Search for the cell housing the specified text and yield its [x, y] center coordinate. 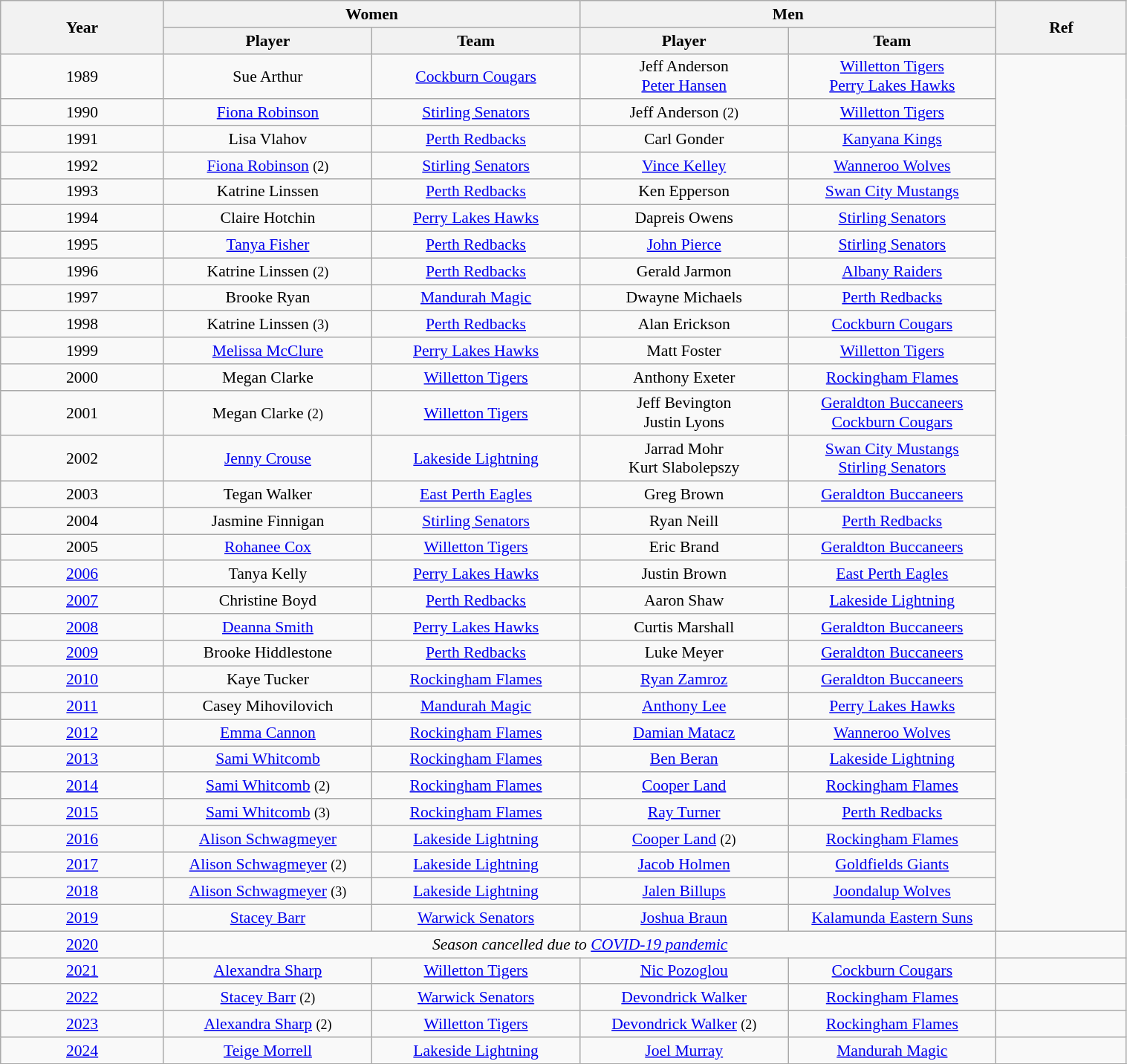
Kaye Tucker [267, 680]
Greg Brown [684, 495]
Curtis Marshall [684, 627]
Casey Mihovilovich [267, 707]
Megan Clarke [267, 377]
Christine Boyd [267, 600]
2011 [82, 707]
2005 [82, 548]
2002 [82, 459]
Nic Pozoglou [684, 971]
2012 [82, 733]
1998 [82, 325]
Carl Gonder [684, 139]
Dapreis Owens [684, 218]
Sami Whitcomb (2) [267, 786]
2001 [82, 413]
Aaron Shaw [684, 600]
Kanyana Kings [892, 139]
2010 [82, 680]
1996 [82, 271]
2016 [82, 839]
2013 [82, 759]
1989 [82, 76]
Eric Brand [684, 548]
2018 [82, 892]
Geraldton BuccaneersCockburn Cougars [892, 413]
Katrine Linssen (2) [267, 271]
Jacob Holmen [684, 865]
Stacey Barr [267, 918]
2022 [82, 998]
2023 [82, 1024]
Alexandra Sharp [267, 971]
Men [788, 14]
Season cancelled due to COVID-19 pandemic [579, 944]
Tanya Kelly [267, 574]
1993 [82, 192]
Deanna Smith [267, 627]
Ken Epperson [684, 192]
Goldfields Giants [892, 865]
Ref [1061, 27]
2014 [82, 786]
Brooke Hiddlestone [267, 653]
Sue Arthur [267, 76]
Lisa Vlahov [267, 139]
2021 [82, 971]
Jeff Anderson (2) [684, 113]
1992 [82, 166]
Luke Meyer [684, 653]
1990 [82, 113]
Jalen Billups [684, 892]
Albany Raiders [892, 271]
2015 [82, 812]
John Pierce [684, 245]
2017 [82, 865]
Jenny Crouse [267, 459]
Women [371, 14]
Claire Hotchin [267, 218]
Alison Schwagmeyer (2) [267, 865]
Swan City Mustangs [892, 192]
Emma Cannon [267, 733]
Jeff AndersonPeter Hansen [684, 76]
Alison Schwagmeyer [267, 839]
Jasmine Finnigan [267, 521]
Willetton TigersPerry Lakes Hawks [892, 76]
Alexandra Sharp (2) [267, 1024]
2007 [82, 600]
Vince Kelley [684, 166]
2024 [82, 1051]
1997 [82, 298]
Sami Whitcomb [267, 759]
Tanya Fisher [267, 245]
Jarrad MohrKurt Slabolepszy [684, 459]
Rohanee Cox [267, 548]
2009 [82, 653]
2006 [82, 574]
Melissa McClure [267, 351]
Ryan Zamroz [684, 680]
Joel Murray [684, 1051]
Year [82, 27]
Joshua Braun [684, 918]
2003 [82, 495]
1994 [82, 218]
Alison Schwagmeyer (3) [267, 892]
Teige Morrell [267, 1051]
Ryan Neill [684, 521]
Devondrick Walker (2) [684, 1024]
2020 [82, 944]
Fiona Robinson [267, 113]
Devondrick Walker [684, 998]
Kalamunda Eastern Suns [892, 918]
Sami Whitcomb (3) [267, 812]
2004 [82, 521]
Anthony Lee [684, 707]
1999 [82, 351]
Jeff BevingtonJustin Lyons [684, 413]
1995 [82, 245]
Swan City MustangsStirling Senators [892, 459]
Anthony Exeter [684, 377]
Ben Beran [684, 759]
Gerald Jarmon [684, 271]
Tegan Walker [267, 495]
Damian Matacz [684, 733]
Alan Erickson [684, 325]
2019 [82, 918]
Ray Turner [684, 812]
Dwayne Michaels [684, 298]
Brooke Ryan [267, 298]
Stacey Barr (2) [267, 998]
Cooper Land (2) [684, 839]
Katrine Linssen [267, 192]
Matt Foster [684, 351]
Megan Clarke (2) [267, 413]
Katrine Linssen (3) [267, 325]
Justin Brown [684, 574]
2008 [82, 627]
Cooper Land [684, 786]
2000 [82, 377]
Joondalup Wolves [892, 892]
1991 [82, 139]
Fiona Robinson (2) [267, 166]
